Locate the cell with the specified text and output its (X, Y) center coordinate. 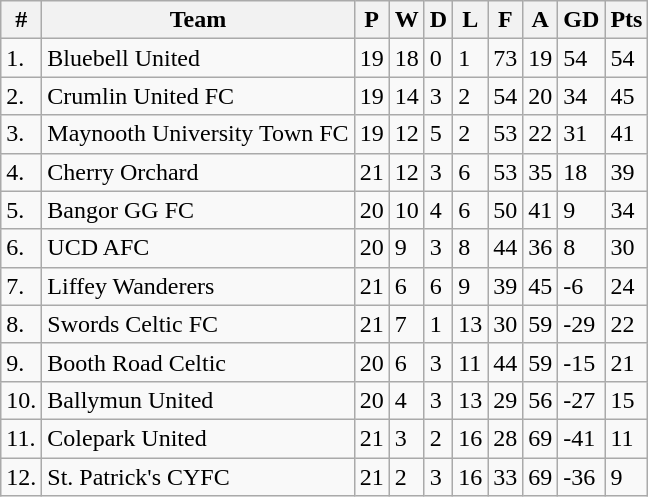
St. Patrick's CYFC (198, 477)
Liffey Wanderers (198, 286)
35 (540, 172)
14 (406, 96)
11. (22, 438)
Bangor GG FC (198, 210)
5. (22, 210)
15 (626, 400)
F (506, 20)
W (406, 20)
9. (22, 362)
Ballymun United (198, 400)
29 (506, 400)
5 (438, 134)
D (438, 20)
GD (582, 20)
10. (22, 400)
P (372, 20)
28 (506, 438)
Cherry Orchard (198, 172)
A (540, 20)
3. (22, 134)
31 (582, 134)
# (22, 20)
2. (22, 96)
33 (506, 477)
6. (22, 248)
Swords Celtic FC (198, 324)
-15 (582, 362)
12. (22, 477)
10 (406, 210)
UCD AFC (198, 248)
56 (540, 400)
-41 (582, 438)
L (470, 20)
Crumlin United FC (198, 96)
Bluebell United (198, 58)
36 (540, 248)
Team (198, 20)
7. (22, 286)
Colepark United (198, 438)
Pts (626, 20)
-27 (582, 400)
-6 (582, 286)
73 (506, 58)
7 (406, 324)
0 (438, 58)
8. (22, 324)
4. (22, 172)
-29 (582, 324)
50 (506, 210)
-36 (582, 477)
24 (626, 286)
Booth Road Celtic (198, 362)
1. (22, 58)
Maynooth University Town FC (198, 134)
